Return the (x, y) coordinate for the center point of the cell that contains the specified text.  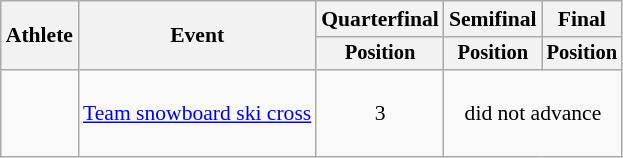
Team snowboard ski cross (197, 114)
Quarterfinal (380, 19)
did not advance (533, 114)
Semifinal (493, 19)
Event (197, 36)
3 (380, 114)
Athlete (40, 36)
Final (582, 19)
